Return (x, y) of the center of cell containing provided text 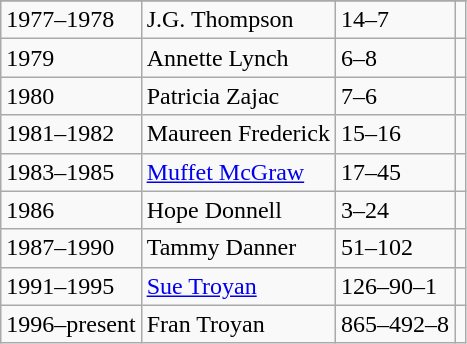
1979 (71, 58)
6–8 (394, 58)
1977–1978 (71, 20)
1996–present (71, 324)
1980 (71, 96)
1987–1990 (71, 248)
1983–1985 (71, 172)
J.G. Thompson (238, 20)
865–492–8 (394, 324)
1981–1982 (71, 134)
17–45 (394, 172)
Muffet McGraw (238, 172)
7–6 (394, 96)
Hope Donnell (238, 210)
Fran Troyan (238, 324)
51–102 (394, 248)
Annette Lynch (238, 58)
126–90–1 (394, 286)
3–24 (394, 210)
Sue Troyan (238, 286)
Patricia Zajac (238, 96)
15–16 (394, 134)
Maureen Frederick (238, 134)
1991–1995 (71, 286)
1986 (71, 210)
14–7 (394, 20)
Tammy Danner (238, 248)
